Detect which cell encompasses the target text, then output its (x, y) center coordinate. 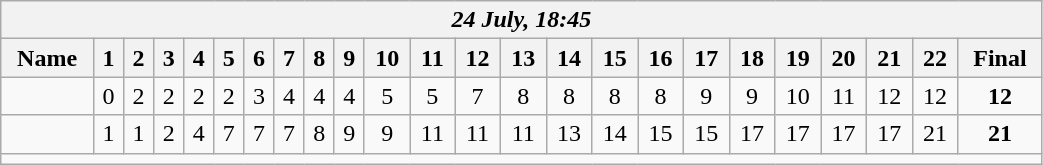
Final (1000, 58)
Name (48, 58)
16 (661, 58)
22 (935, 58)
19 (798, 58)
18 (752, 58)
20 (844, 58)
6 (259, 58)
0 (108, 96)
24 July, 18:45 (522, 20)
